Scan for the cell matching the given text and deliver its (X, Y) coordinate at center. 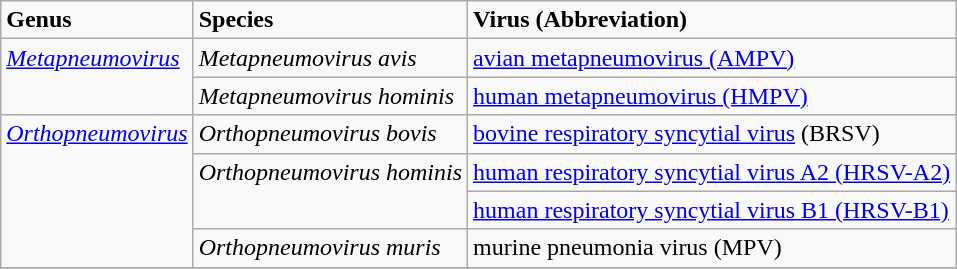
Virus (Abbreviation) (712, 20)
Orthopneumovirus (97, 191)
Species (330, 20)
bovine respiratory syncytial virus (BRSV) (712, 134)
Metapneumovirus hominis (330, 96)
Orthopneumovirus hominis (330, 191)
Orthopneumovirus muris (330, 248)
murine pneumonia virus (MPV) (712, 248)
Orthopneumovirus bovis (330, 134)
avian metapneumovirus (AMPV) (712, 58)
Genus (97, 20)
Metapneumovirus avis (330, 58)
human respiratory syncytial virus B1 (HRSV-B1) (712, 210)
human metapneumovirus (HMPV) (712, 96)
Metapneumovirus (97, 77)
human respiratory syncytial virus A2 (HRSV-A2) (712, 172)
